Provide the [X, Y] coordinate of the cell's center where the given text is located.  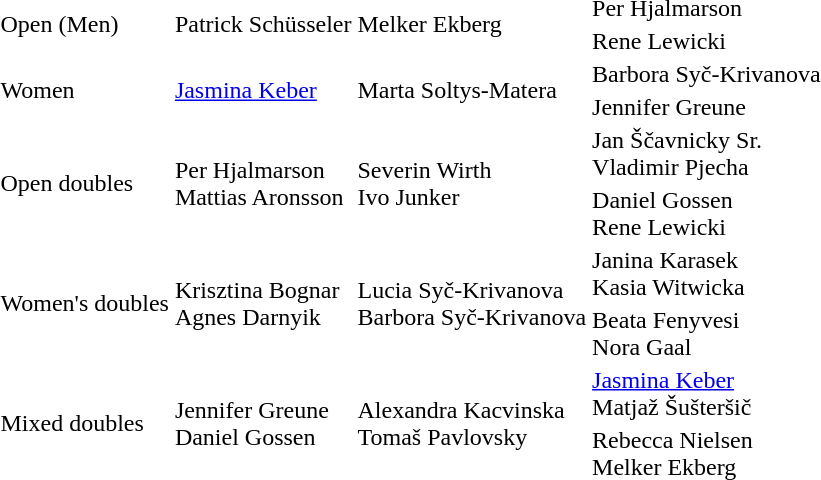
Severin Wirth Ivo Junker [472, 184]
Krisztina BognarAgnes Darnyik [263, 304]
Jasmina Keber [263, 90]
Marta Soltys-Matera [472, 90]
Per Hjalmarson Mattias Aronsson [263, 184]
Lucia Syč-Krivanova Barbora Syč-Krivanova [472, 304]
